Search for the cell housing the specified text and yield its (X, Y) center coordinate. 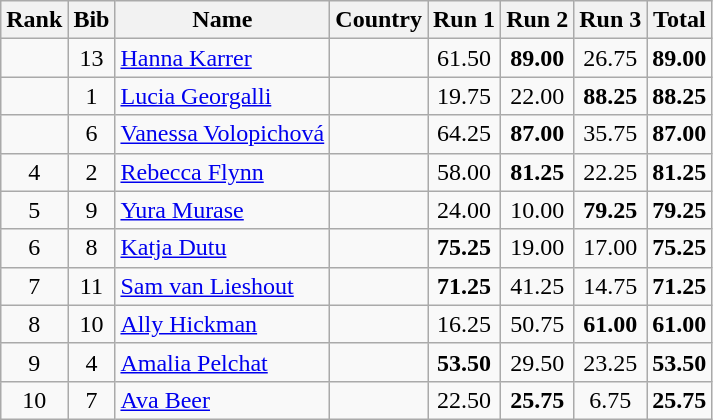
22.25 (610, 172)
29.50 (538, 362)
23.25 (610, 362)
Name (222, 20)
35.75 (610, 134)
Sam van Lieshout (222, 286)
19.75 (464, 96)
14.75 (610, 286)
Amalia Pelchat (222, 362)
Run 2 (538, 20)
Rebecca Flynn (222, 172)
Ally Hickman (222, 324)
11 (92, 286)
64.25 (464, 134)
Total (680, 20)
50.75 (538, 324)
24.00 (464, 210)
Bib (92, 20)
13 (92, 58)
17.00 (610, 248)
Vanessa Volopichová (222, 134)
41.25 (538, 286)
16.25 (464, 324)
Run 3 (610, 20)
1 (92, 96)
Run 1 (464, 20)
22.00 (538, 96)
Lucia Georgalli (222, 96)
19.00 (538, 248)
6.75 (610, 400)
10.00 (538, 210)
26.75 (610, 58)
61.50 (464, 58)
Hanna Karrer (222, 58)
Yura Murase (222, 210)
58.00 (464, 172)
Country (379, 20)
22.50 (464, 400)
2 (92, 172)
Rank (34, 20)
5 (34, 210)
Ava Beer (222, 400)
Katja Dutu (222, 248)
